Scan for the cell matching the given text and deliver its (X, Y) coordinate at center. 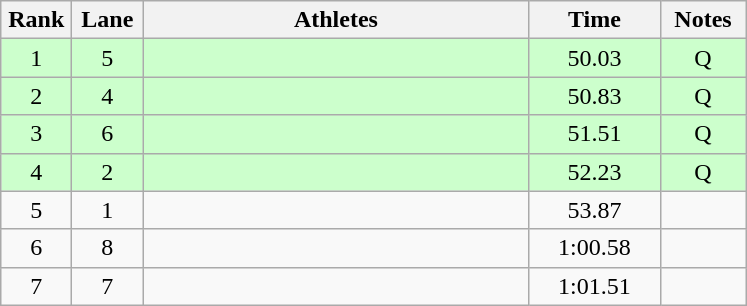
51.51 (594, 134)
3 (36, 134)
1:01.51 (594, 286)
52.23 (594, 172)
Athletes (336, 20)
Time (594, 20)
Notes (703, 20)
Lane (108, 20)
53.87 (594, 210)
8 (108, 248)
Rank (36, 20)
50.83 (594, 96)
1:00.58 (594, 248)
50.03 (594, 58)
